Scan for the cell matching the given text and deliver its (X, Y) coordinate at center. 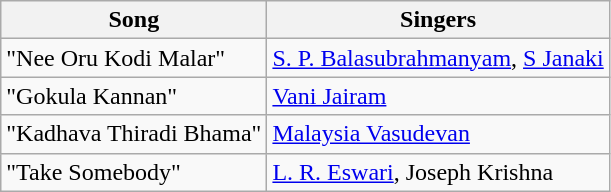
"Nee Oru Kodi Malar" (134, 58)
Vani Jairam (438, 96)
"Kadhava Thiradi Bhama" (134, 134)
Singers (438, 20)
"Gokula Kannan" (134, 96)
Song (134, 20)
Malaysia Vasudevan (438, 134)
"Take Somebody" (134, 172)
S. P. Balasubrahmanyam, S Janaki (438, 58)
L. R. Eswari, Joseph Krishna (438, 172)
